For the text-containing cell, return its midpoint in (x, y) coordinate format. 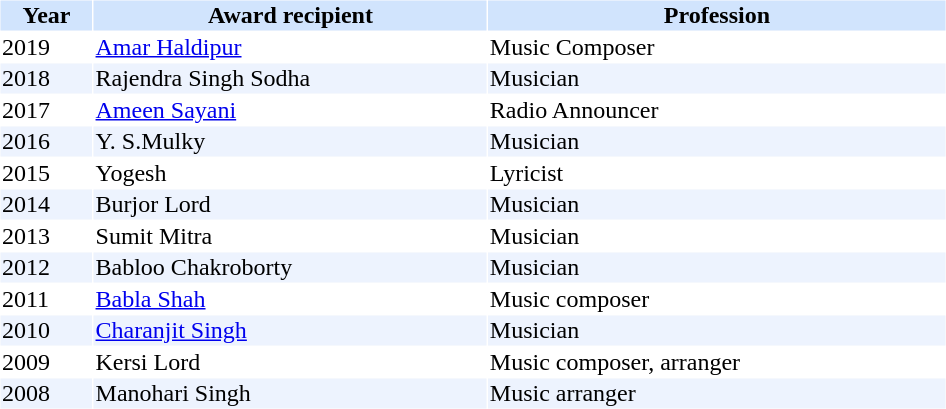
Radio Announcer (716, 110)
Rajendra Singh Sodha (290, 79)
Music composer, arranger (716, 362)
Charanjit Singh (290, 331)
Sumit Mitra (290, 236)
2015 (46, 173)
2009 (46, 362)
2016 (46, 141)
2013 (46, 236)
Babloo Chakroborty (290, 267)
2012 (46, 267)
Amar Haldipur (290, 47)
Profession (716, 15)
Music composer (716, 299)
2011 (46, 299)
Burjor Lord (290, 205)
Y. S.Mulky (290, 141)
2008 (46, 393)
Yogesh (290, 173)
Babla Shah (290, 299)
Ameen Sayani (290, 110)
Music arranger (716, 393)
Manohari Singh (290, 393)
2017 (46, 110)
2018 (46, 79)
2014 (46, 205)
Year (46, 15)
2019 (46, 47)
2010 (46, 331)
Kersi Lord (290, 362)
Lyricist (716, 173)
Award recipient (290, 15)
Music Composer (716, 47)
